For the text-containing cell, return its midpoint in (X, Y) coordinate format. 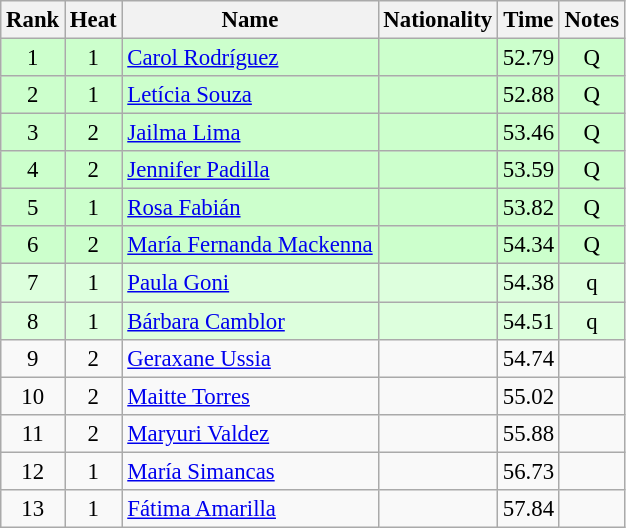
56.73 (528, 471)
3 (33, 133)
6 (33, 245)
54.34 (528, 245)
Letícia Souza (250, 95)
Notes (592, 20)
María Simancas (250, 471)
Time (528, 20)
52.88 (528, 95)
54.38 (528, 283)
María Fernanda Mackenna (250, 245)
Fátima Amarilla (250, 509)
Heat (94, 20)
57.84 (528, 509)
53.46 (528, 133)
52.79 (528, 58)
Geraxane Ussia (250, 358)
Rank (33, 20)
Jennifer Padilla (250, 170)
11 (33, 433)
Paula Goni (250, 283)
Nationality (438, 20)
53.59 (528, 170)
Maitte Torres (250, 396)
54.74 (528, 358)
Bárbara Camblor (250, 321)
55.88 (528, 433)
Jailma Lima (250, 133)
9 (33, 358)
53.82 (528, 208)
7 (33, 283)
5 (33, 208)
Carol Rodríguez (250, 58)
13 (33, 509)
8 (33, 321)
54.51 (528, 321)
4 (33, 170)
Name (250, 20)
10 (33, 396)
Maryuri Valdez (250, 433)
55.02 (528, 396)
12 (33, 471)
Rosa Fabián (250, 208)
